Find where the given text appears and provide that cell's center as [x, y] coordinate. 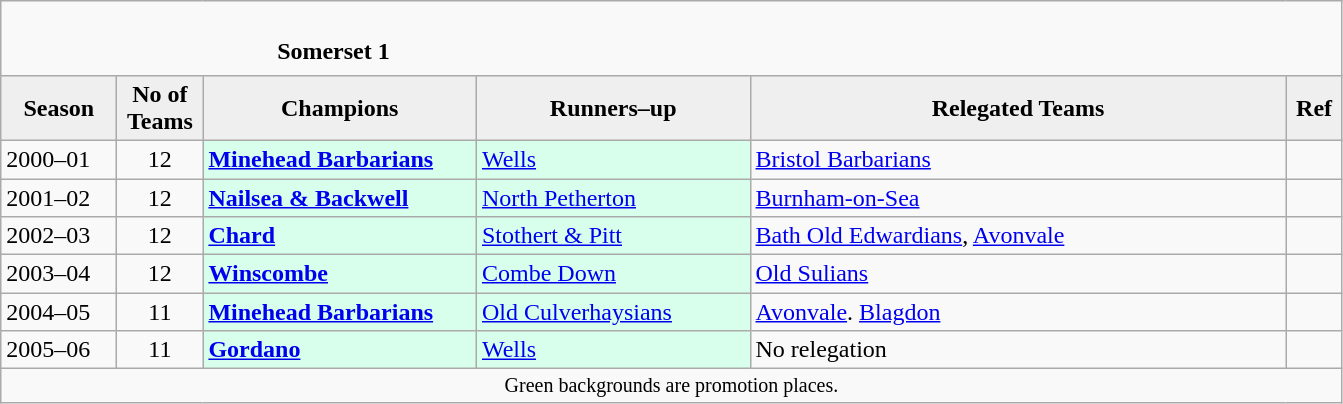
Burnham-on-Sea [1018, 197]
Old Culverhaysians [613, 312]
2001–02 [59, 197]
North Petherton [613, 197]
2004–05 [59, 312]
Relegated Teams [1018, 108]
Old Sulians [1018, 274]
Stothert & Pitt [613, 236]
2002–03 [59, 236]
Season [59, 108]
Ref [1314, 108]
Runners–up [613, 108]
Gordano [340, 350]
Chard [340, 236]
Nailsea & Backwell [340, 197]
Bath Old Edwardians, Avonvale [1018, 236]
Bristol Barbarians [1018, 159]
Winscombe [340, 274]
Combe Down [613, 274]
2000–01 [59, 159]
2005–06 [59, 350]
Champions [340, 108]
No relegation [1018, 350]
Green backgrounds are promotion places. [672, 386]
2003–04 [59, 274]
No of Teams [160, 108]
Avonvale. Blagdon [1018, 312]
